Provide the (x, y) coordinate of the cell's center where the given text is located.  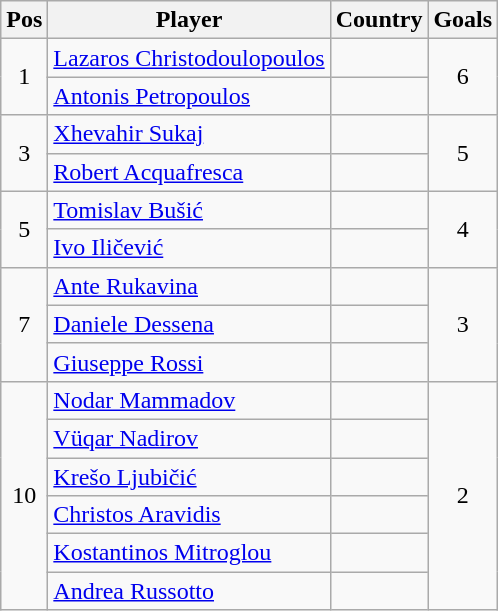
10 (24, 495)
4 (463, 229)
Christos Aravidis (189, 515)
Ante Rukavina (189, 286)
Player (189, 20)
Antonis Petropoulos (189, 96)
1 (24, 77)
Andrea Russotto (189, 591)
Robert Acquafresca (189, 172)
Lazaros Christodoulopoulos (189, 58)
Nodar Mammadov (189, 400)
6 (463, 77)
Tomislav Bušić (189, 210)
2 (463, 495)
Xhevahir Sukaj (189, 134)
7 (24, 324)
Daniele Dessena (189, 324)
Ivo Iličević (189, 248)
Vüqar Nadirov (189, 438)
Goals (463, 20)
Country (379, 20)
Pos (24, 20)
Krešo Ljubičić (189, 477)
Giuseppe Rossi (189, 362)
Kostantinos Mitroglou (189, 553)
